Detect which cell encompasses the target text, then output its (X, Y) center coordinate. 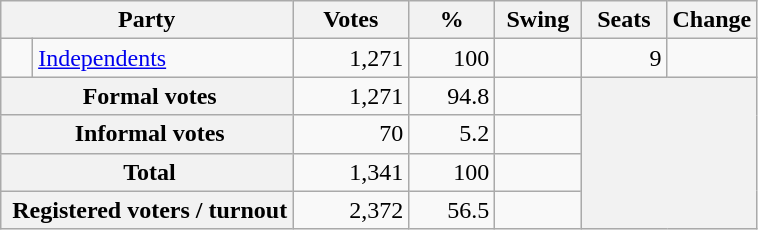
Votes (351, 20)
1,341 (351, 172)
% (452, 20)
9 (624, 58)
2,372 (351, 210)
Change (712, 20)
Registered voters / turnout (147, 210)
56.5 (452, 210)
Party (147, 20)
Seats (624, 20)
Swing (538, 20)
94.8 (452, 96)
5.2 (452, 134)
Independents (163, 58)
Formal votes (147, 96)
70 (351, 134)
Total (147, 172)
Informal votes (147, 134)
